Pinpoint the cell where the given text exists, returning its (x, y) midpoint coordinate. 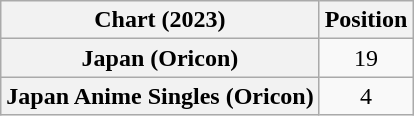
19 (366, 58)
4 (366, 96)
Japan (Oricon) (160, 58)
Position (366, 20)
Japan Anime Singles (Oricon) (160, 96)
Chart (2023) (160, 20)
